Find where the given text appears and provide that cell's center as (X, Y) coordinate. 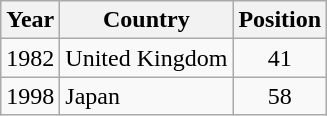
1982 (30, 58)
Position (280, 20)
58 (280, 96)
Japan (146, 96)
41 (280, 58)
United Kingdom (146, 58)
Country (146, 20)
1998 (30, 96)
Year (30, 20)
